From the cell containing the given text, extract its center point as [x, y] coordinate. 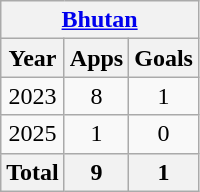
2025 [33, 134]
8 [96, 96]
Apps [96, 58]
Total [33, 172]
9 [96, 172]
Goals [164, 58]
Year [33, 58]
2023 [33, 96]
0 [164, 134]
Bhutan [100, 20]
